Determine the (X, Y) coordinate at the center of the cell enclosing the given text.  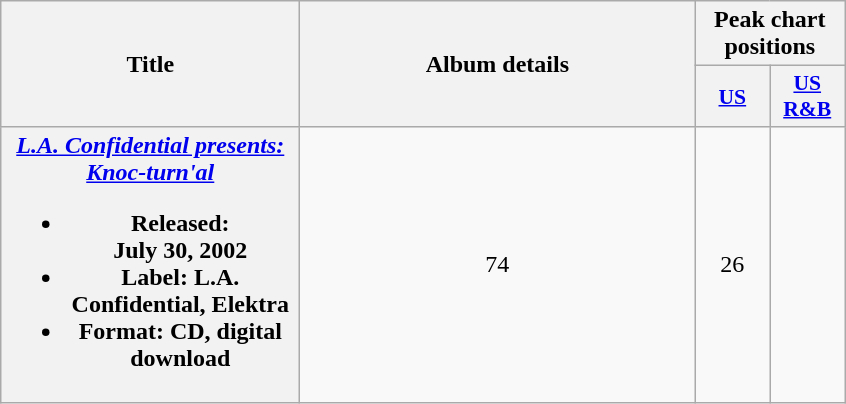
L.A. Confidential presents: Knoc-turn'alReleased: July 30, 2002Label: L.A. Confidential, ElektraFormat: CD, digital download (150, 264)
74 (498, 264)
Peak chart positions (770, 34)
Title (150, 64)
26 (732, 264)
USR&B (808, 96)
US (732, 96)
Album details (498, 64)
